Return (x, y) of the center of cell containing provided text 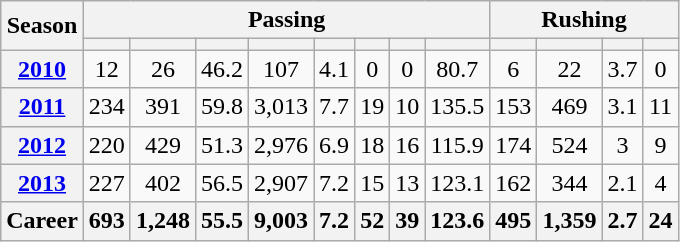
9 (660, 145)
135.5 (458, 107)
2011 (42, 107)
220 (106, 145)
1,359 (570, 221)
59.8 (222, 107)
15 (372, 183)
18 (372, 145)
107 (282, 69)
22 (570, 69)
55.5 (222, 221)
2.1 (622, 183)
39 (408, 221)
495 (514, 221)
Season (42, 26)
429 (162, 145)
469 (570, 107)
3.1 (622, 107)
2010 (42, 69)
24 (660, 221)
162 (514, 183)
693 (106, 221)
402 (162, 183)
52 (372, 221)
7.7 (334, 107)
2,907 (282, 183)
4.1 (334, 69)
234 (106, 107)
56.5 (222, 183)
80.7 (458, 69)
3,013 (282, 107)
46.2 (222, 69)
3.7 (622, 69)
16 (408, 145)
12 (106, 69)
10 (408, 107)
1,248 (162, 221)
6 (514, 69)
11 (660, 107)
3 (622, 145)
2012 (42, 145)
Passing (286, 20)
2,976 (282, 145)
51.3 (222, 145)
174 (514, 145)
9,003 (282, 221)
153 (514, 107)
391 (162, 107)
524 (570, 145)
Career (42, 221)
123.1 (458, 183)
2.7 (622, 221)
123.6 (458, 221)
4 (660, 183)
2013 (42, 183)
Rushing (584, 20)
6.9 (334, 145)
227 (106, 183)
13 (408, 183)
26 (162, 69)
19 (372, 107)
344 (570, 183)
115.9 (458, 145)
